Identify which cell holds the provided text, then report its [X, Y] central coordinate. 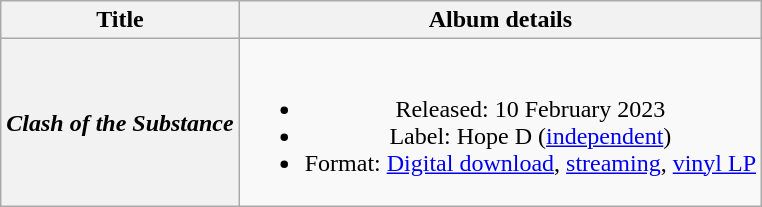
Clash of the Substance [120, 122]
Title [120, 20]
Album details [500, 20]
Released: 10 February 2023Label: Hope D (independent)Format: Digital download, streaming, vinyl LP [500, 122]
